Scan for the cell matching the given text and deliver its [x, y] coordinate at center. 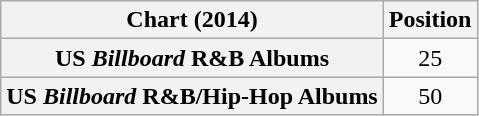
25 [430, 58]
Position [430, 20]
US Billboard R&B Albums [192, 58]
50 [430, 96]
US Billboard R&B/Hip-Hop Albums [192, 96]
Chart (2014) [192, 20]
